Pinpoint the cell where the given text exists, returning its (x, y) midpoint coordinate. 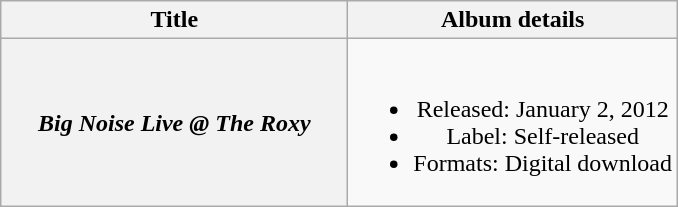
Released: January 2, 2012Label: Self-releasedFormats: Digital download (513, 122)
Album details (513, 20)
Big Noise Live @ The Roxy (174, 122)
Title (174, 20)
